Detect which cell encompasses the target text, then output its (X, Y) center coordinate. 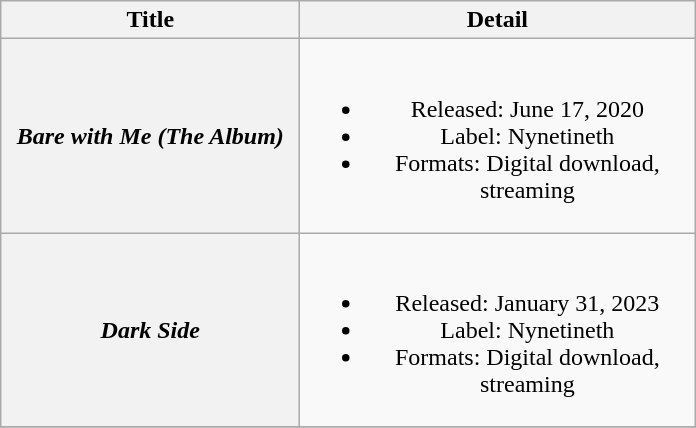
Detail (498, 20)
Bare with Me (The Album) (150, 136)
Title (150, 20)
Released: January 31, 2023Label: NynetinethFormats: Digital download, streaming (498, 330)
Released: June 17, 2020Label: NynetinethFormats: Digital download, streaming (498, 136)
Dark Side (150, 330)
